Scan for the cell matching the given text and deliver its [X, Y] coordinate at center. 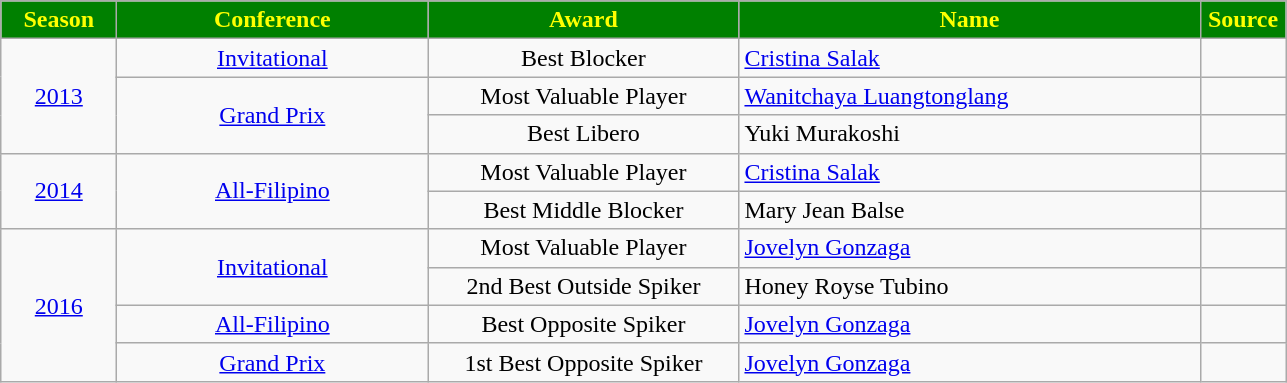
2014 [59, 191]
2016 [59, 305]
Best Middle Blocker [584, 210]
1st Best Opposite Spiker [584, 362]
Mary Jean Balse [970, 210]
Source [1243, 20]
Season [59, 20]
Name [970, 20]
Honey Royse Tubino [970, 286]
Best Libero [584, 134]
Best Opposite Spiker [584, 324]
Best Blocker [584, 58]
Wanitchaya Luangtonglang [970, 96]
2013 [59, 96]
Yuki Murakoshi [970, 134]
Award [584, 20]
Conference [272, 20]
2nd Best Outside Spiker [584, 286]
